Return the (x, y) coordinate for the center point of the cell that contains the specified text.  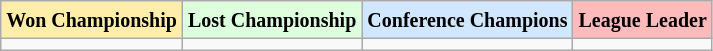
League Leader (642, 20)
Lost Championship (272, 20)
Won Championship (92, 20)
Conference Champions (468, 20)
